Provide the [X, Y] coordinate of the cell's center where the given text is located.  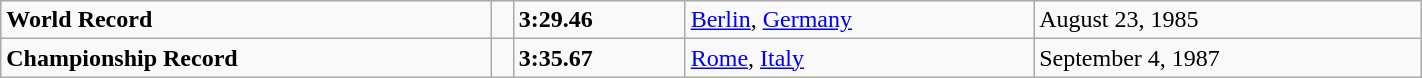
Championship Record [246, 58]
Berlin, Germany [859, 20]
August 23, 1985 [1228, 20]
World Record [246, 20]
3:29.46 [599, 20]
Rome, Italy [859, 58]
September 4, 1987 [1228, 58]
3:35.67 [599, 58]
